Search for the cell housing the specified text and yield its [x, y] center coordinate. 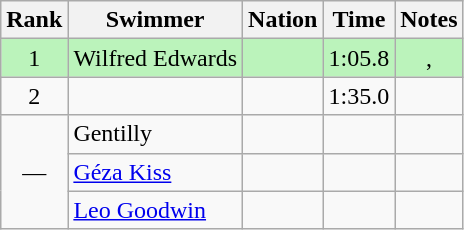
Nation [283, 20]
Time [359, 20]
1:05.8 [359, 58]
2 [34, 96]
Géza Kiss [156, 172]
— [34, 172]
Wilfred Edwards [156, 58]
1:35.0 [359, 96]
Leo Goodwin [156, 210]
, [429, 58]
Gentilly [156, 134]
1 [34, 58]
Swimmer [156, 20]
Notes [429, 20]
Rank [34, 20]
